Return (x, y) of the center of cell containing provided text 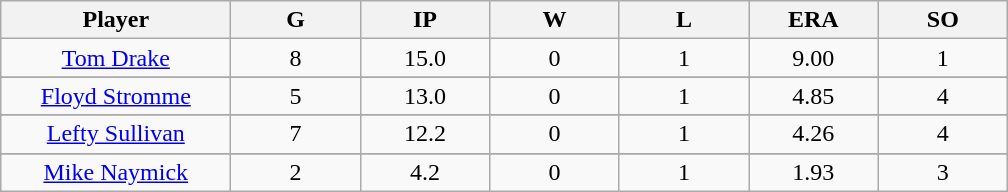
15.0 (424, 58)
4.26 (814, 134)
ERA (814, 20)
Tom Drake (116, 58)
Mike Naymick (116, 172)
Floyd Stromme (116, 96)
1.93 (814, 172)
SO (942, 20)
4.85 (814, 96)
5 (296, 96)
4.2 (424, 172)
8 (296, 58)
2 (296, 172)
3 (942, 172)
W (554, 20)
IP (424, 20)
13.0 (424, 96)
7 (296, 134)
L (684, 20)
Lefty Sullivan (116, 134)
12.2 (424, 134)
Player (116, 20)
G (296, 20)
9.00 (814, 58)
